Determine the (X, Y) coordinate at the center of the cell enclosing the given text.  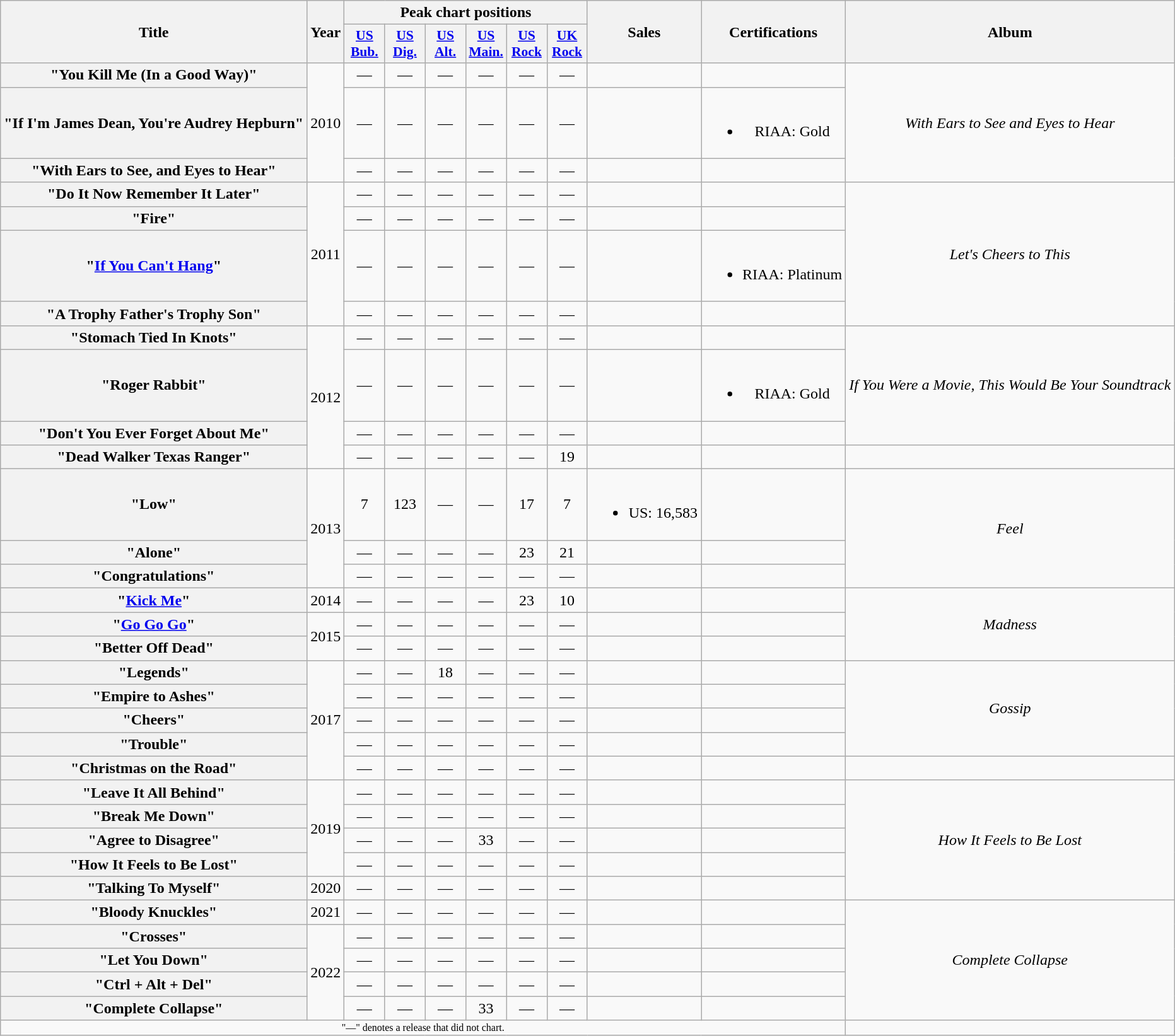
"—" denotes a release that did not chart. (423, 1028)
"A Trophy Father's Trophy Son" (154, 313)
"Better Off Dead" (154, 648)
"You Kill Me (In a Good Way)" (154, 75)
2022 (325, 972)
"Don't You Ever Forget About Me" (154, 433)
Gossip (1010, 708)
"Crosses" (154, 936)
"Complete Collapse" (154, 1008)
USAlt. (445, 44)
"Trouble" (154, 744)
"Empire to Ashes" (154, 696)
"Go Go Go" (154, 624)
2021 (325, 912)
Certifications (773, 32)
"Bloody Knuckles" (154, 912)
2015 (325, 636)
"Low" (154, 504)
Complete Collapse (1010, 960)
2014 (325, 600)
"Roger Rabbit" (154, 385)
"Cheers" (154, 720)
18 (445, 672)
"Stomach Tied In Knots" (154, 337)
"Let You Down" (154, 960)
2012 (325, 397)
"Do It Now Remember It Later" (154, 194)
"Christmas on the Road" (154, 768)
21 (567, 552)
"Alone" (154, 552)
Let's Cheers to This (1010, 253)
"Agree to Disagree" (154, 840)
"If You Can't Hang" (154, 266)
How It Feels to Be Lost (1010, 840)
Year (325, 32)
"Fire" (154, 218)
With Ears to See and Eyes to Hear (1010, 122)
Title (154, 32)
"With Ears to See, and Eyes to Hear" (154, 170)
"Dead Walker Texas Ranger" (154, 457)
Sales (644, 32)
2011 (325, 253)
"Legends" (154, 672)
123 (405, 504)
"If I'm James Dean, You're Audrey Hepburn" (154, 122)
Feel (1010, 528)
If You Were a Movie, This Would Be Your Soundtrack (1010, 385)
"Leave It All Behind" (154, 792)
2020 (325, 888)
US: 16,583 (644, 504)
"Kick Me" (154, 600)
2013 (325, 528)
17 (527, 504)
"How It Feels to Be Lost" (154, 864)
Album (1010, 32)
"Ctrl + Alt + Del" (154, 984)
Peak chart positions (465, 13)
2019 (325, 828)
10 (567, 600)
19 (567, 457)
"Congratulations" (154, 576)
UKRock (567, 44)
RIAA: Platinum (773, 266)
"Break Me Down" (154, 816)
"Talking To Myself" (154, 888)
USRock (527, 44)
USMain. (486, 44)
USBub. (365, 44)
USDig. (405, 44)
Madness (1010, 624)
2017 (325, 720)
2010 (325, 122)
